Output the [x, y] coordinate of the center of the cell containing the given text.  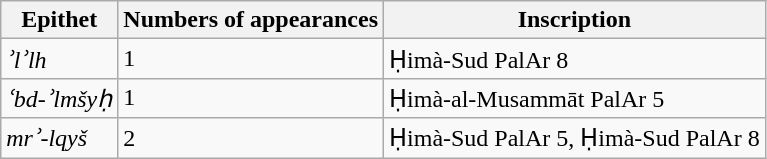
ʿbd-ʾlmšyḥ [60, 98]
Ḥimà-Sud PalAr 5, Ḥimà-Sud PalAr 8 [575, 138]
ʾlʾlh [60, 59]
Ḥimà-Sud PalAr 8 [575, 59]
Epithet [60, 20]
Numbers of appearances [251, 20]
2 [251, 138]
Inscription [575, 20]
mrʾ-lqyš [60, 138]
Ḥimà-al-Musammāt PalAr 5 [575, 98]
